Determine the (x, y) coordinate at the center of the cell enclosing the given text.  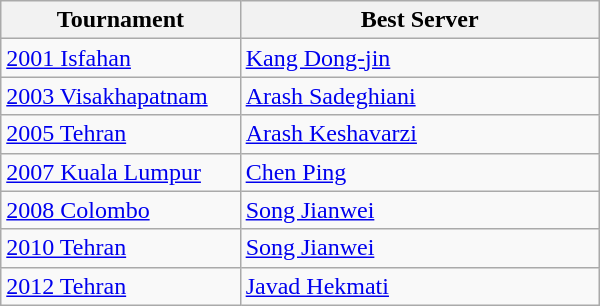
Chen Ping (420, 172)
2005 Tehran (120, 134)
Kang Dong-jin (420, 58)
2007 Kuala Lumpur (120, 172)
2008 Colombo (120, 210)
2003 Visakhapatnam (120, 96)
Arash Sadeghiani (420, 96)
2001 Isfahan (120, 58)
Javad Hekmati (420, 286)
2012 Tehran (120, 286)
2010 Tehran (120, 248)
Tournament (120, 20)
Best Server (420, 20)
Arash Keshavarzi (420, 134)
